Scan for the cell matching the given text and deliver its [X, Y] coordinate at center. 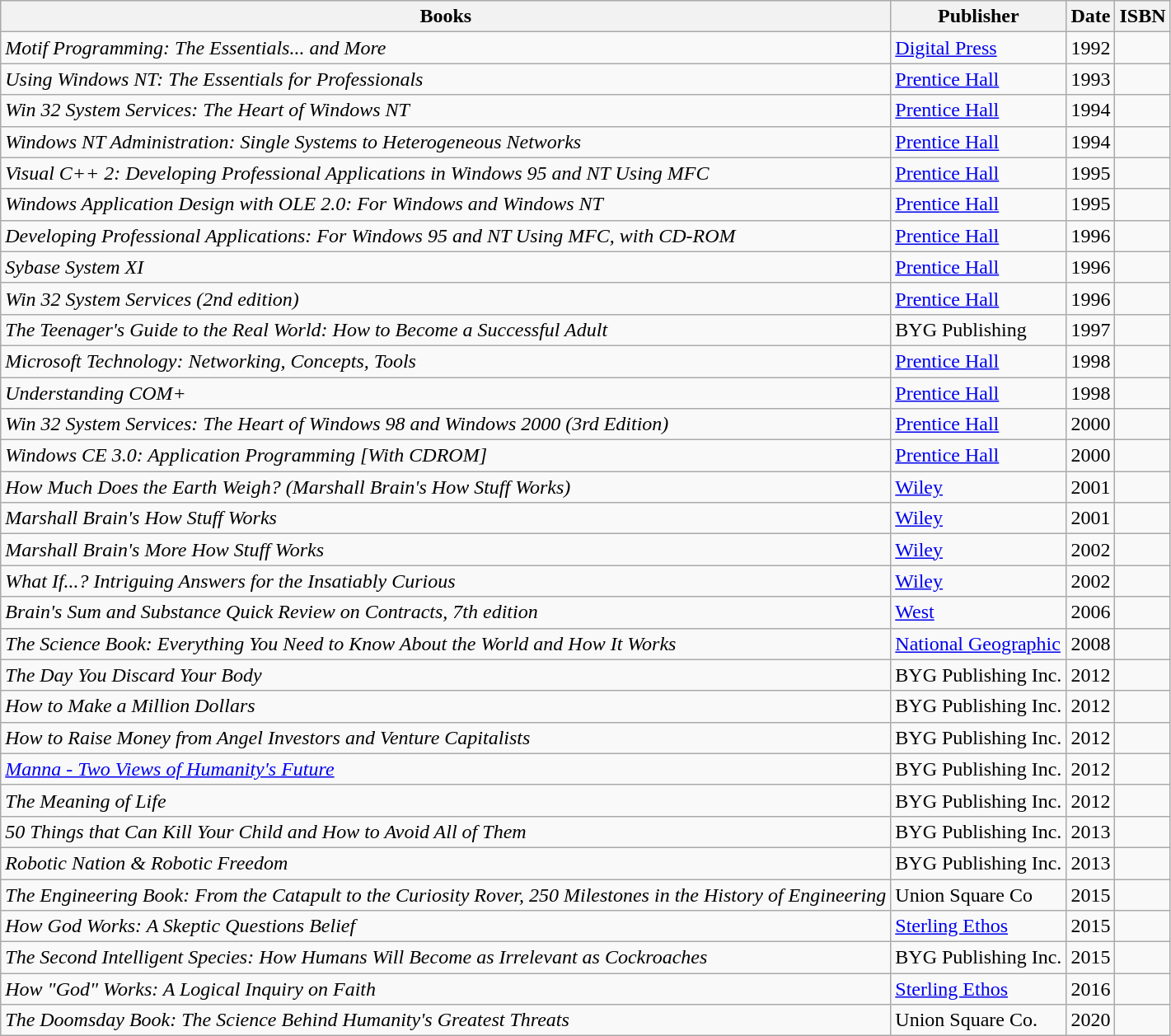
Brain's Sum and Substance Quick Review on Contracts, 7th edition [446, 612]
ISBN [1142, 16]
Robotic Nation & Robotic Freedom [446, 863]
Marshall Brain's More How Stuff Works [446, 550]
2006 [1091, 612]
The Second Intelligent Species: How Humans Will Become as Irrelevant as Cockroaches [446, 958]
Developing Professional Applications: For Windows 95 and NT Using MFC, with CD-ROM [446, 236]
What If...? Intriguing Answers for the Insatiably Curious [446, 581]
2020 [1091, 1020]
50 Things that Can Kill Your Child and How to Avoid All of Them [446, 832]
National Geographic [979, 644]
Date [1091, 16]
Win 32 System Services: The Heart of Windows 98 and Windows 2000 (3rd Edition) [446, 424]
Win 32 System Services (2nd edition) [446, 298]
2016 [1091, 989]
Publisher [979, 16]
Books [446, 16]
The Day You Discard Your Body [446, 675]
The Meaning of Life [446, 800]
Using Windows NT: The Essentials for Professionals [446, 79]
Visual C++ 2: Developing Professional Applications in Windows 95 and NT Using MFC [446, 173]
How "God" Works: A Logical Inquiry on Faith [446, 989]
How to Raise Money from Angel Investors and Venture Capitalists [446, 738]
Understanding COM+ [446, 393]
Microsoft Technology: Networking, Concepts, Tools [446, 361]
Sybase System XI [446, 267]
The Doomsday Book: The Science Behind Humanity's Greatest Threats [446, 1020]
Marshall Brain's How Stuff Works [446, 518]
1992 [1091, 48]
Union Square Co. [979, 1020]
2008 [1091, 644]
1993 [1091, 79]
How to Make a Million Dollars [446, 706]
Windows NT Administration: Single Systems to Heterogeneous Networks [446, 142]
The Science Book: Everything You Need to Know About the World and How It Works [446, 644]
Union Square Co [979, 894]
Manna - Two Views of Humanity's Future [446, 769]
1997 [1091, 330]
Windows CE 3.0: Application Programming [With CDROM] [446, 456]
Motif Programming: The Essentials... and More [446, 48]
Windows Application Design with OLE 2.0: For Windows and Windows NT [446, 204]
Win 32 System Services: The Heart of Windows NT [446, 110]
How God Works: A Skeptic Questions Belief [446, 926]
West [979, 612]
How Much Does the Earth Weigh? (Marshall Brain's How Stuff Works) [446, 487]
The Teenager's Guide to the Real World: How to Become a Successful Adult [446, 330]
Digital Press [979, 48]
BYG Publishing [979, 330]
The Engineering Book: From the Catapult to the Curiosity Rover, 250 Milestones in the History of Engineering [446, 894]
